Capture the cell that displays the provided text and extract its (X, Y) central coordinate. 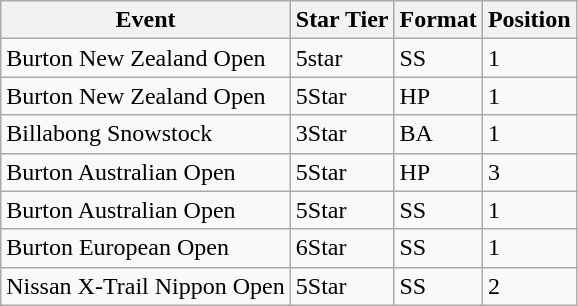
Nissan X-Trail Nippon Open (146, 286)
6Star (342, 248)
Billabong Snowstock (146, 134)
BA (438, 134)
5star (342, 58)
Format (438, 20)
Event (146, 20)
2 (529, 286)
3 (529, 172)
Star Tier (342, 20)
3Star (342, 134)
Burton European Open (146, 248)
Position (529, 20)
